Output the [x, y] coordinate of the center of the cell containing the given text.  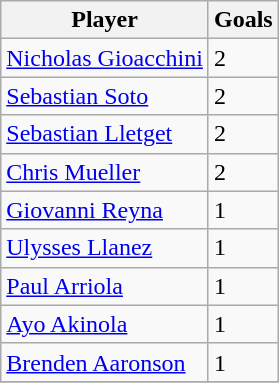
Goals [243, 20]
Giovanni Reyna [105, 210]
Player [105, 20]
Ulysses Llanez [105, 248]
Chris Mueller [105, 172]
Sebastian Soto [105, 96]
Sebastian Lletget [105, 134]
Brenden Aaronson [105, 362]
Nicholas Gioacchini [105, 58]
Paul Arriola [105, 286]
Ayo Akinola [105, 324]
